Provide the (X, Y) coordinate of the cell's center where the given text is located.  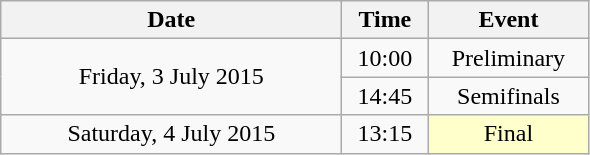
Saturday, 4 July 2015 (172, 134)
Time (385, 20)
Friday, 3 July 2015 (172, 77)
Date (172, 20)
Preliminary (508, 58)
10:00 (385, 58)
Final (508, 134)
Event (508, 20)
13:15 (385, 134)
14:45 (385, 96)
Semifinals (508, 96)
